Capture the cell that displays the provided text and extract its [x, y] central coordinate. 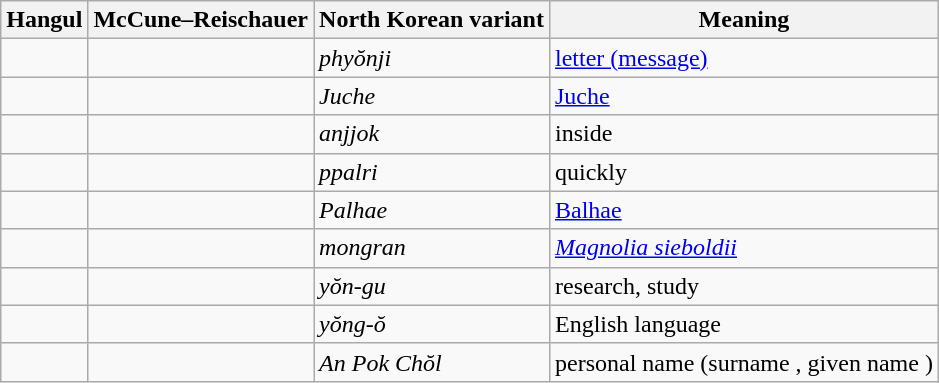
An Pok Chŏl [432, 362]
McCune–Reischauer [201, 20]
research, study [744, 286]
phyŏnji [432, 58]
Palhae [432, 210]
letter (message) [744, 58]
Hangul [44, 20]
ppalri [432, 172]
anjjok [432, 134]
mongran [432, 248]
English language [744, 324]
North Korean variant [432, 20]
yŏng-ŏ [432, 324]
yŏn-gu [432, 286]
Magnolia sieboldii [744, 248]
Balhae [744, 210]
Meaning [744, 20]
inside [744, 134]
quickly [744, 172]
personal name (surname , given name ) [744, 362]
